Provide the (x, y) coordinate of the cell's center where the given text is located.  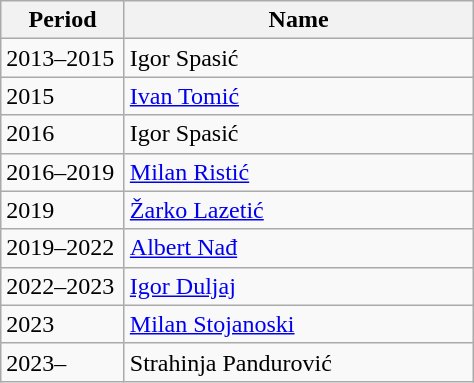
2016–2019 (63, 172)
2013–2015 (63, 58)
2015 (63, 96)
Igor Duljaj (298, 286)
Period (63, 20)
Žarko Lazetić (298, 210)
Albert Nađ (298, 248)
Name (298, 20)
Strahinja Pandurović (298, 362)
Milan Ristić (298, 172)
2023– (63, 362)
2016 (63, 134)
Milan Stojanoski (298, 324)
2019–2022 (63, 248)
2023 (63, 324)
Ivan Tomić (298, 96)
2022–2023 (63, 286)
2019 (63, 210)
